Search for the cell housing the specified text and yield its [X, Y] center coordinate. 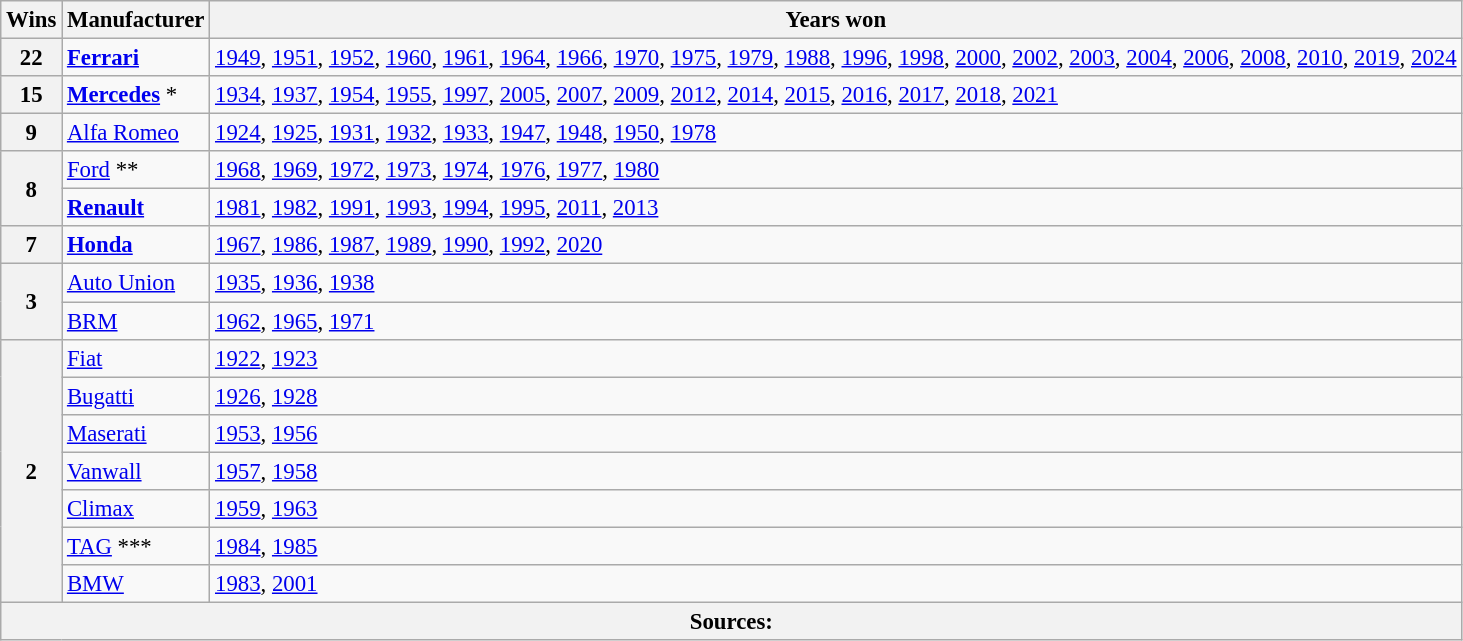
1926, 1928 [836, 396]
15 [32, 95]
Climax [136, 509]
TAG *** [136, 546]
3 [32, 302]
Bugatti [136, 396]
1953, 1956 [836, 433]
Alfa Romeo [136, 133]
1959, 1963 [836, 509]
1922, 1923 [836, 358]
1983, 2001 [836, 584]
2 [32, 470]
Fiat [136, 358]
BMW [136, 584]
Maserati [136, 433]
1935, 1936, 1938 [836, 283]
1984, 1985 [836, 546]
22 [32, 58]
BRM [136, 321]
Mercedes * [136, 95]
1924, 1925, 1931, 1932, 1933, 1947, 1948, 1950, 1978 [836, 133]
Wins [32, 20]
1962, 1965, 1971 [836, 321]
Vanwall [136, 471]
Sources: [732, 621]
1934, 1937, 1954, 1955, 1997, 2005, 2007, 2009, 2012, 2014, 2015, 2016, 2017, 2018, 2021 [836, 95]
Renault [136, 208]
1967, 1986, 1987, 1989, 1990, 1992, 2020 [836, 245]
Ford ** [136, 170]
Honda [136, 245]
1968, 1969, 1972, 1973, 1974, 1976, 1977, 1980 [836, 170]
1949, 1951, 1952, 1960, 1961, 1964, 1966, 1970, 1975, 1979, 1988, 1996, 1998, 2000, 2002, 2003, 2004, 2006, 2008, 2010, 2019, 2024 [836, 58]
7 [32, 245]
Ferrari [136, 58]
Manufacturer [136, 20]
1957, 1958 [836, 471]
1981, 1982, 1991, 1993, 1994, 1995, 2011, 2013 [836, 208]
8 [32, 188]
Auto Union [136, 283]
9 [32, 133]
Years won [836, 20]
